Scan for the cell matching the given text and deliver its [x, y] coordinate at center. 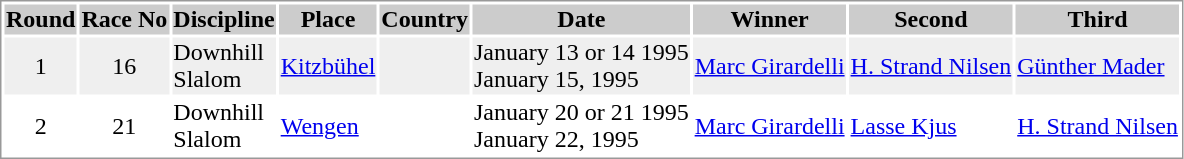
1 [40, 66]
Round [40, 19]
January 13 or 14 1995January 15, 1995 [581, 66]
Lasse Kjus [931, 126]
Discipline [224, 19]
Kitzbühel [328, 66]
Third [1098, 19]
Günther Mader [1098, 66]
Country [425, 19]
Winner [770, 19]
Wengen [328, 126]
January 20 or 21 1995January 22, 1995 [581, 126]
Second [931, 19]
16 [124, 66]
Place [328, 19]
Race No [124, 19]
Date [581, 19]
2 [40, 126]
21 [124, 126]
